Provide the [x, y] coordinate of the cell's center where the given text is located.  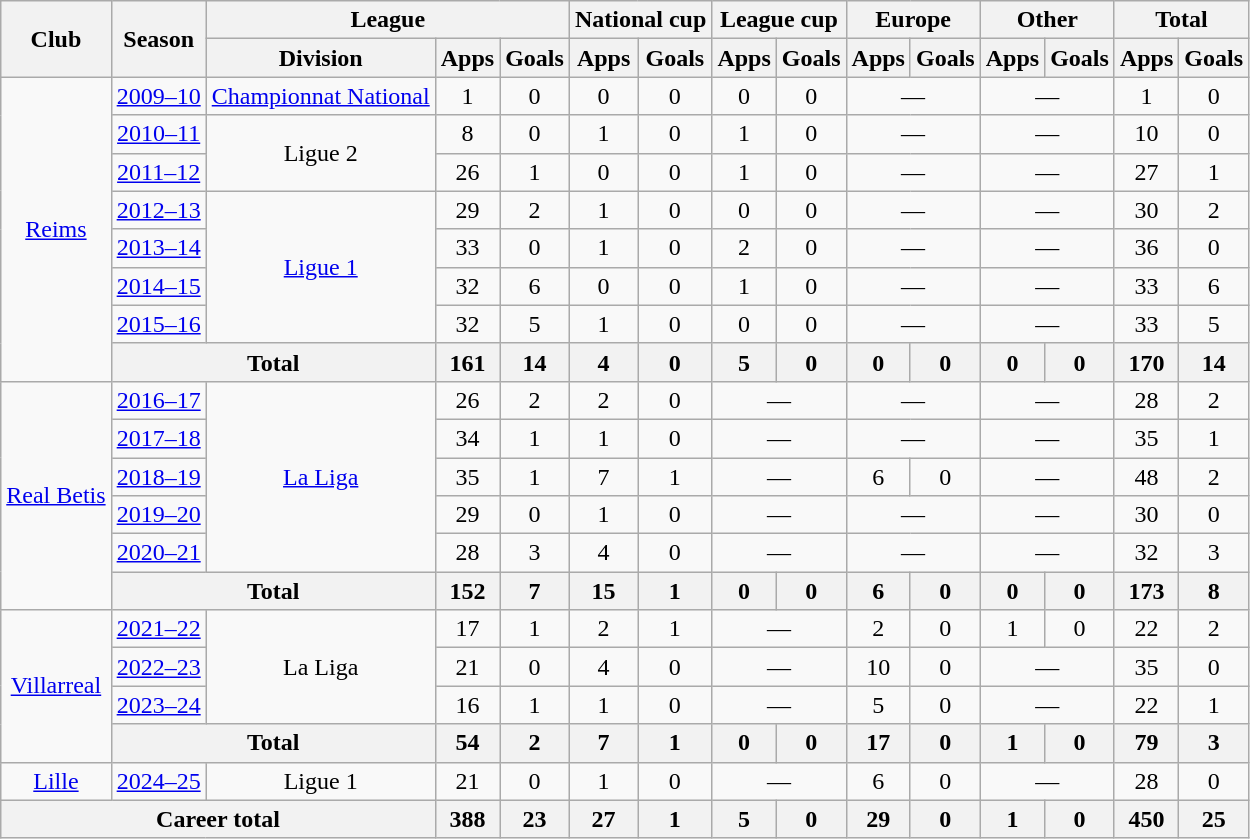
League [388, 20]
25 [1214, 819]
15 [603, 591]
2022–23 [158, 667]
2015–16 [158, 324]
Lille [56, 781]
2019–20 [158, 515]
Division [320, 58]
152 [467, 591]
2018–19 [158, 477]
2012–13 [158, 210]
23 [535, 819]
450 [1146, 819]
League cup [779, 20]
2020–21 [158, 553]
Championnat National [320, 96]
2024–25 [158, 781]
16 [467, 705]
161 [467, 362]
Villarreal [56, 686]
Real Betis [56, 495]
54 [467, 743]
2011–12 [158, 172]
Europe [913, 20]
36 [1146, 248]
National cup [640, 20]
173 [1146, 591]
Season [158, 39]
34 [467, 438]
2016–17 [158, 400]
2013–14 [158, 248]
Other [1047, 20]
2010–11 [158, 134]
2009–10 [158, 96]
Reims [56, 229]
Career total [218, 819]
388 [467, 819]
Club [56, 39]
2023–24 [158, 705]
48 [1146, 477]
2017–18 [158, 438]
2021–22 [158, 629]
Ligue 2 [320, 153]
79 [1146, 743]
2014–15 [158, 286]
170 [1146, 362]
